Provide the [X, Y] coordinate of the cell's center where the given text is located.  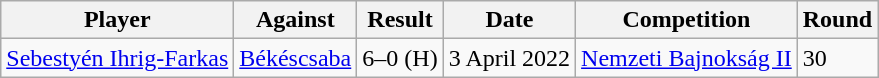
3 April 2022 [509, 58]
Round [837, 20]
Date [509, 20]
30 [837, 58]
Result [400, 20]
Békéscsaba [296, 58]
Sebestyén Ihrig-Farkas [118, 58]
Competition [687, 20]
Player [118, 20]
Nemzeti Bajnokság II [687, 58]
6–0 (H) [400, 58]
Against [296, 20]
